Detect which cell encompasses the target text, then output its (x, y) center coordinate. 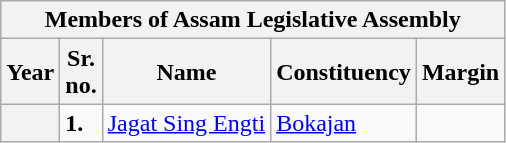
Constituency (344, 72)
Jagat Sing Engti (186, 123)
Margin (460, 72)
Members of Assam Legislative Assembly (253, 20)
Bokajan (344, 123)
Name (186, 72)
Sr.no. (81, 72)
1. (81, 123)
Year (30, 72)
